Determine the (x, y) coordinate at the center of the cell enclosing the given text.  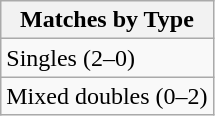
Singles (2–0) (107, 58)
Matches by Type (107, 20)
Mixed doubles (0–2) (107, 96)
